Search for the cell housing the specified text and yield its (x, y) center coordinate. 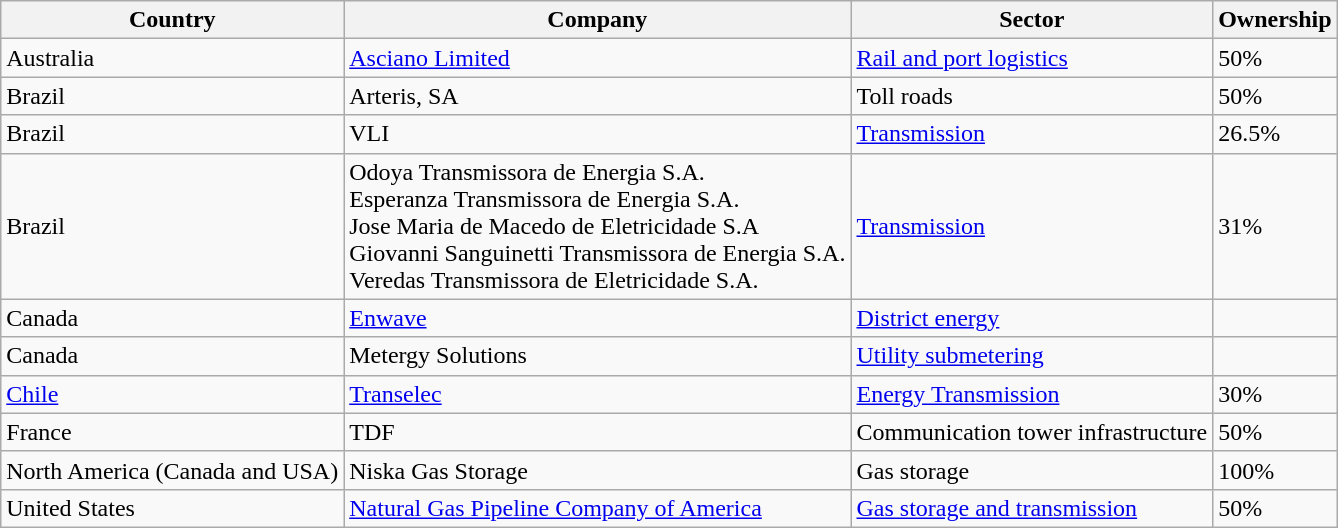
Utility submetering (1032, 356)
Chile (172, 394)
France (172, 432)
Sector (1032, 20)
Asciano Limited (598, 58)
District energy (1032, 318)
TDF (598, 432)
VLI (598, 134)
100% (1275, 470)
30% (1275, 394)
Transelec (598, 394)
Niska Gas Storage (598, 470)
Company (598, 20)
Metergy Solutions (598, 356)
Communication tower infrastructure (1032, 432)
Rail and port logistics (1032, 58)
Ownership (1275, 20)
Gas storage (1032, 470)
Natural Gas Pipeline Company of America (598, 508)
26.5% (1275, 134)
Gas storage and transmission (1032, 508)
31% (1275, 226)
Enwave (598, 318)
Energy Transmission (1032, 394)
Toll roads (1032, 96)
Australia (172, 58)
North America (Canada and USA) (172, 470)
United States (172, 508)
Arteris, SA (598, 96)
Country (172, 20)
